Output the [X, Y] coordinate of the center of the cell containing the given text.  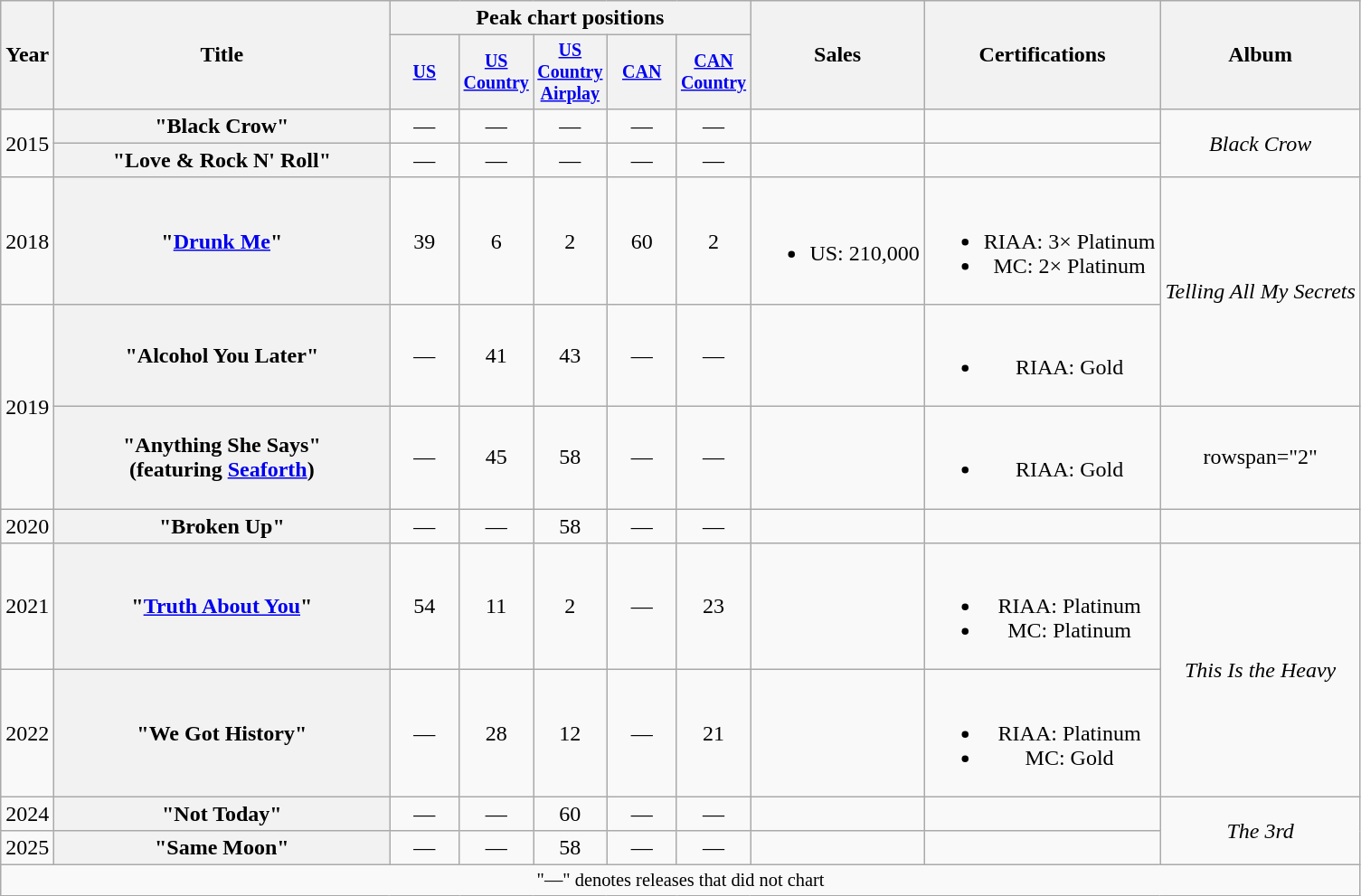
"We Got History" [222, 733]
12 [571, 733]
41 [496, 354]
"Drunk Me" [222, 241]
RIAA: PlatinumMC: Gold [1042, 733]
US [425, 72]
"—" denotes releases that did not chart [681, 881]
"Truth About You" [222, 607]
2018 [27, 241]
23 [714, 607]
54 [425, 607]
"Anything She Says" (featuring Seaforth) [222, 457]
45 [496, 457]
2019 [27, 406]
Title [222, 55]
28 [496, 733]
Peak chart positions [570, 18]
US Country [496, 72]
CAN [642, 72]
The 3rd [1261, 831]
2024 [27, 814]
"Same Moon" [222, 848]
Certifications [1042, 55]
"Love & Rock N' Roll" [222, 160]
Year [27, 55]
RIAA: 3× PlatinumMC: 2× Platinum [1042, 241]
Telling All My Secrets [1261, 291]
Sales [837, 55]
CAN Country [714, 72]
RIAA: PlatinumMC: Platinum [1042, 607]
2021 [27, 607]
"Not Today" [222, 814]
43 [571, 354]
US: 210,000 [837, 241]
2025 [27, 848]
11 [496, 607]
2015 [27, 143]
US Country Airplay [571, 72]
39 [425, 241]
rowspan="2" [1261, 457]
Black Crow [1261, 143]
21 [714, 733]
"Alcohol You Later" [222, 354]
"Broken Up" [222, 526]
2020 [27, 526]
"Black Crow" [222, 126]
Album [1261, 55]
This Is the Heavy [1261, 670]
2022 [27, 733]
6 [496, 241]
